Search for the cell housing the specified text and yield its (X, Y) center coordinate. 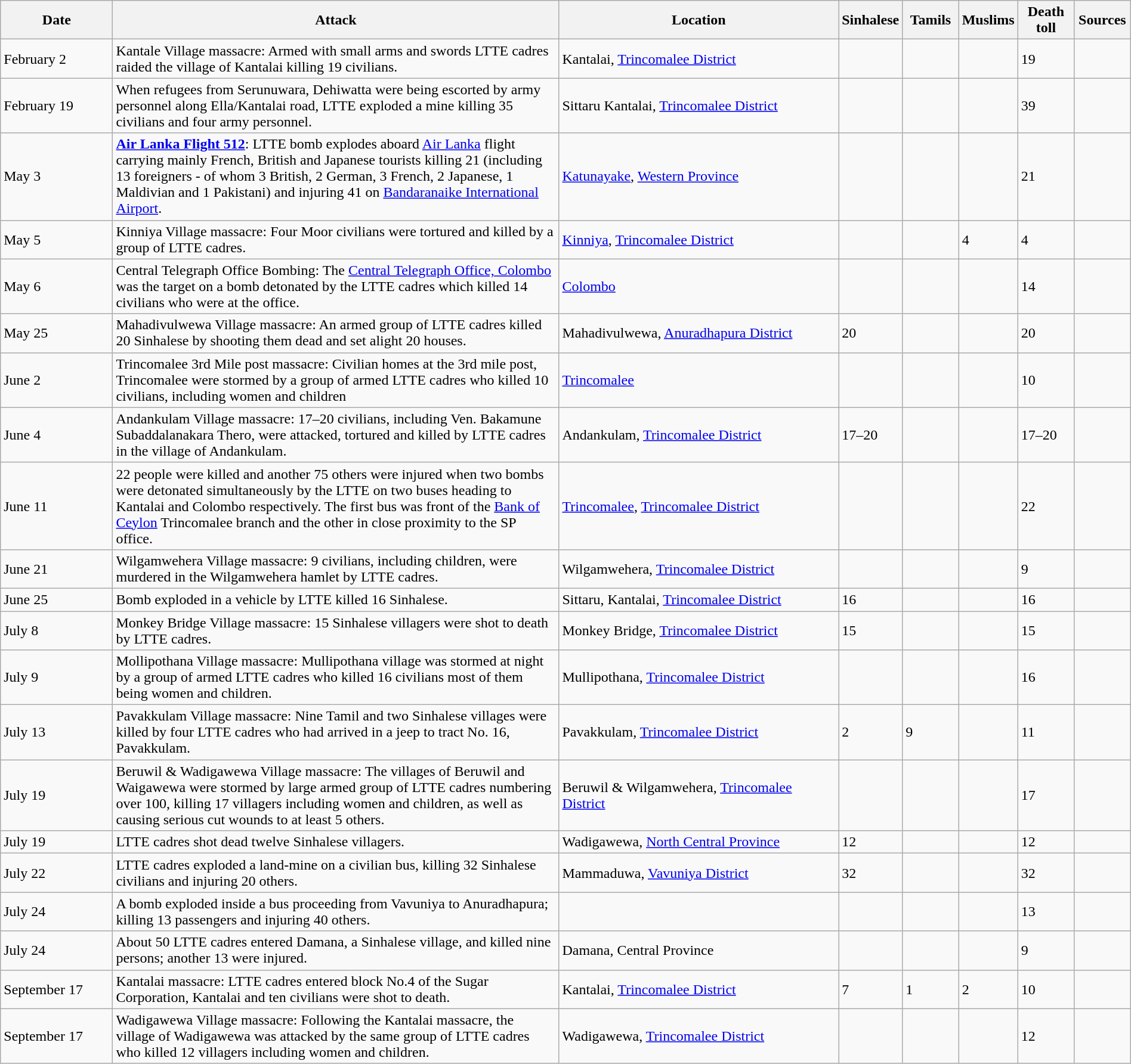
Wadigawewa, Trincomalee District (699, 1036)
May 5 (57, 240)
1 (931, 989)
May 6 (57, 286)
Andankulam, Trincomalee District (699, 435)
May 3 (57, 177)
May 25 (57, 333)
39 (1046, 106)
February 2 (57, 58)
Damana, Central Province (699, 951)
Kantale Village massacre: Armed with small arms and swords LTTE cadres raided the village of Kantalai killing 19 civilians. (336, 58)
Location (699, 20)
Pavakkulam, Trincomalee District (699, 732)
Wilgamwehera Village massacre: 9 civilians, including children, were murdered in the Wilgamwehera hamlet by LTTE cadres. (336, 569)
July 13 (57, 732)
Sittaru, Kantalai, Trincomalee District (699, 599)
Death toll (1046, 20)
13 (1046, 911)
Tamils (931, 20)
June 4 (57, 435)
A bomb exploded inside a bus proceeding from Vavuniya to Anuradhapura; killing 13 passengers and injuring 40 others. (336, 911)
February 19 (57, 106)
June 21 (57, 569)
Trincomalee (699, 380)
Monkey Bridge, Trincomalee District (699, 630)
Sources (1102, 20)
June 11 (57, 506)
Beruwil & Wilgamwehera, Trincomalee District (699, 796)
14 (1046, 286)
July 22 (57, 873)
Muslims (988, 20)
Sinhalese (871, 20)
Colombo (699, 286)
11 (1046, 732)
Mahadivulwewa Village massacre: An armed group of LTTE cadres killed 20 Sinhalese by shooting them dead and set alight 20 houses. (336, 333)
Sittaru Kantalai, Trincomalee District (699, 106)
22 (1046, 506)
June 2 (57, 380)
Kantalai massacre: LTTE cadres entered block No.4 of the Sugar Corporation, Kantalai and ten civilians were shot to death. (336, 989)
June 25 (57, 599)
Mahadivulwewa, Anuradhapura District (699, 333)
LTTE cadres shot dead twelve Sinhalese villagers. (336, 842)
About 50 LTTE cadres entered Damana, a Sinhalese village, and killed nine persons; another 13 were injured. (336, 951)
Attack (336, 20)
July 9 (57, 678)
Bomb exploded in a vehicle by LTTE killed 16 Sinhalese. (336, 599)
Wilgamwehera, Trincomalee District (699, 569)
Date (57, 20)
Katunayake, Western Province (699, 177)
7 (871, 989)
Kinniya Village massacre: Four Moor civilians were tortured and killed by a group of LTTE cadres. (336, 240)
19 (1046, 58)
21 (1046, 177)
Mullipothana, Trincomalee District (699, 678)
Trincomalee, Trincomalee District (699, 506)
17 (1046, 796)
LTTE cadres exploded a land-mine on a civilian bus, killing 32 Sinhalese civilians and injuring 20 others. (336, 873)
Mammaduwa, Vavuniya District (699, 873)
July 8 (57, 630)
Monkey Bridge Village massacre: 15 Sinhalese villagers were shot to death by LTTE cadres. (336, 630)
Wadigawewa, North Central Province (699, 842)
Kinniya, Trincomalee District (699, 240)
